Locate the cell with the specified text and output its [X, Y] center coordinate. 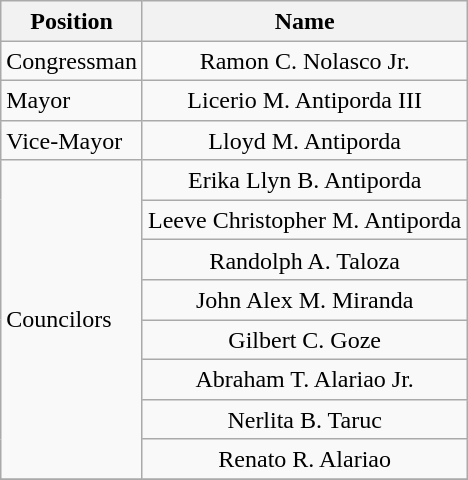
Gilbert C. Goze [304, 340]
Renato R. Alariao [304, 459]
Nerlita B. Taruc [304, 419]
Vice-Mayor [72, 140]
Abraham T. Alariao Jr. [304, 379]
Randolph A. Taloza [304, 260]
Name [304, 21]
Councilors [72, 320]
Mayor [72, 100]
Position [72, 21]
Ramon C. Nolasco Jr. [304, 61]
John Alex M. Miranda [304, 300]
Licerio M. Antiporda III [304, 100]
Erika Llyn B. Antiporda [304, 180]
Leeve Christopher M. Antiporda [304, 220]
Lloyd M. Antiporda [304, 140]
Congressman [72, 61]
